Pinpoint the cell where the given text exists, returning its [x, y] midpoint coordinate. 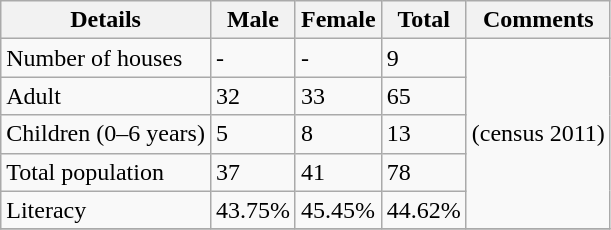
65 [424, 96]
45.45% [338, 210]
Total [424, 20]
Comments [538, 20]
Female [338, 20]
41 [338, 172]
13 [424, 134]
43.75% [252, 210]
Male [252, 20]
37 [252, 172]
Number of houses [106, 58]
9 [424, 58]
78 [424, 172]
5 [252, 134]
(census 2011) [538, 134]
Adult [106, 96]
33 [338, 96]
Total population [106, 172]
32 [252, 96]
Literacy [106, 210]
Details [106, 20]
8 [338, 134]
44.62% [424, 210]
Children (0–6 years) [106, 134]
